Capture the cell that displays the provided text and extract its (x, y) central coordinate. 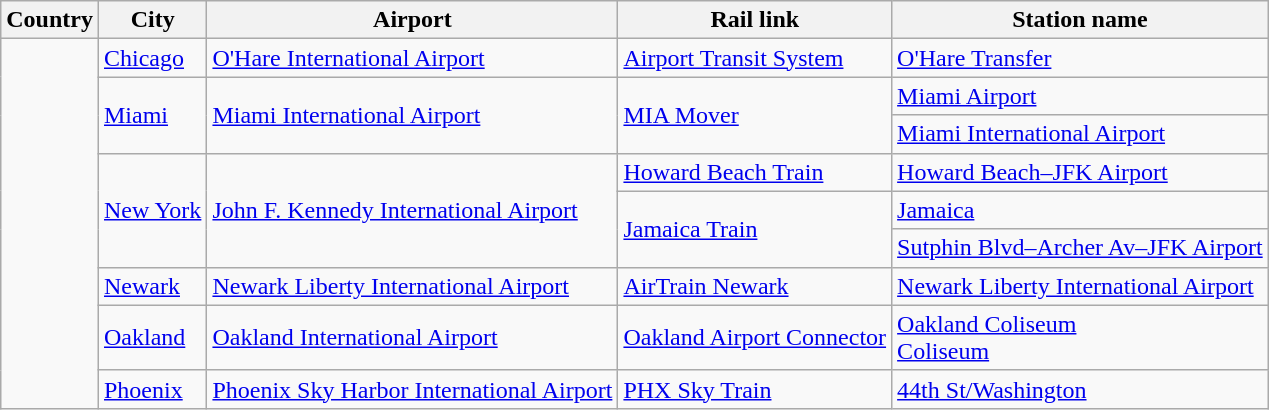
O'Hare International Airport (412, 58)
Station name (1080, 20)
Oakland (152, 338)
44th St/Washington (1080, 389)
PHX Sky Train (755, 389)
MIA Mover (755, 115)
Oakland Airport Connector (755, 338)
Sutphin Blvd–Archer Av–JFK Airport (1080, 248)
Howard Beach Train (755, 172)
Miami Airport (1080, 96)
Chicago (152, 58)
Newark (152, 286)
Miami (152, 115)
Oakland International Airport (412, 338)
AirTrain Newark (755, 286)
Phoenix Sky Harbor International Airport (412, 389)
John F. Kennedy International Airport (412, 210)
Jamaica (1080, 210)
Jamaica Train (755, 229)
Airport (412, 20)
Oakland ColiseumColiseum (1080, 338)
O'Hare Transfer (1080, 58)
Country (50, 20)
Phoenix (152, 389)
Rail link (755, 20)
New York (152, 210)
City (152, 20)
Airport Transit System (755, 58)
Howard Beach–JFK Airport (1080, 172)
